For the text-containing cell, return its midpoint in [x, y] coordinate format. 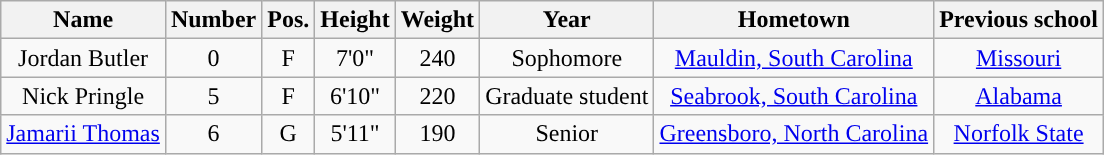
G [288, 134]
Number [213, 20]
Graduate student [567, 96]
240 [437, 58]
Previous school [1019, 20]
Name [84, 20]
Sophomore [567, 58]
Greensboro, North Carolina [794, 134]
Pos. [288, 20]
Nick Pringle [84, 96]
Norfolk State [1019, 134]
0 [213, 58]
5'11" [355, 134]
190 [437, 134]
Jamarii Thomas [84, 134]
7'0" [355, 58]
6'10" [355, 96]
Senior [567, 134]
Mauldin, South Carolina [794, 58]
5 [213, 96]
Alabama [1019, 96]
Jordan Butler [84, 58]
6 [213, 134]
Weight [437, 20]
Hometown [794, 20]
220 [437, 96]
Seabrook, South Carolina [794, 96]
Height [355, 20]
Missouri [1019, 58]
Year [567, 20]
